Detect which cell encompasses the target text, then output its [x, y] center coordinate. 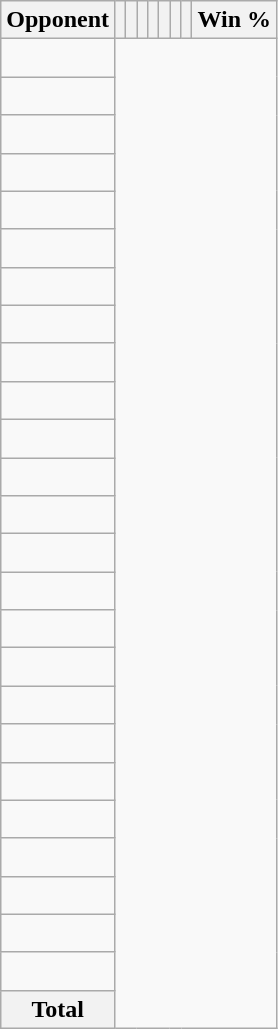
Opponent [58, 20]
Total [58, 1009]
Win % [234, 20]
